Determine the [X, Y] coordinate at the center of the cell enclosing the given text.  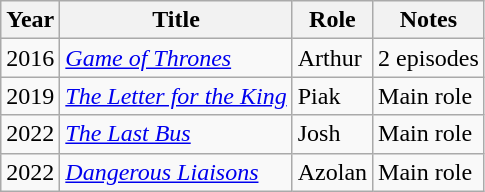
Year [30, 20]
Piak [332, 96]
Josh [332, 134]
The Last Bus [176, 134]
2 episodes [429, 58]
Game of Thrones [176, 58]
Role [332, 20]
Azolan [332, 172]
The Letter for the King [176, 96]
Title [176, 20]
2019 [30, 96]
Dangerous Liaisons [176, 172]
Notes [429, 20]
2016 [30, 58]
Arthur [332, 58]
